For the text-containing cell, return its midpoint in [X, Y] coordinate format. 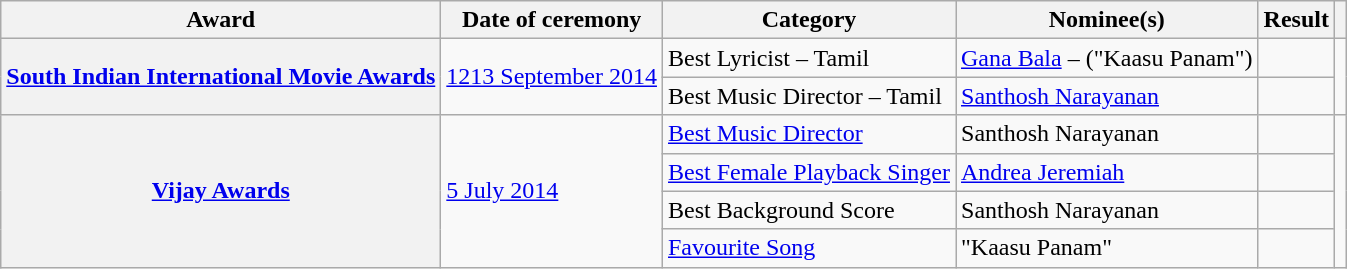
"Kaasu Panam" [1108, 248]
Andrea Jeremiah [1108, 172]
Nominee(s) [1108, 20]
Best Lyricist – Tamil [808, 58]
Best Female Playback Singer [808, 172]
Date of ceremony [552, 20]
Result [1296, 20]
Best Music Director [808, 134]
1213 September 2014 [552, 77]
Favourite Song [808, 248]
Category [808, 20]
Gana Bala – ("Kaasu Panam") [1108, 58]
Best Music Director – Tamil [808, 96]
Vijay Awards [221, 191]
Award [221, 20]
South Indian International Movie Awards [221, 77]
Best Background Score [808, 210]
5 July 2014 [552, 191]
